Find where the given text appears and provide that cell's center as (X, Y) coordinate. 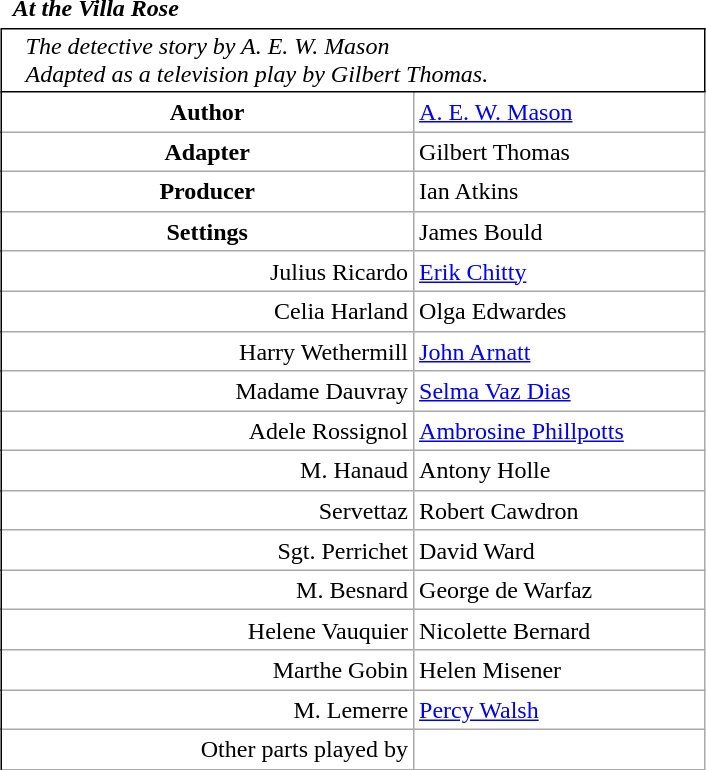
Ambrosine Phillpotts (560, 431)
M. Besnard (208, 590)
Helen Misener (560, 670)
M. Hanaud (208, 471)
Servettaz (208, 510)
Settings (208, 231)
A. E. W. Mason (560, 112)
Ian Atkins (560, 192)
Adele Rossignol (208, 431)
Adapter (208, 152)
Olga Edwardes (560, 311)
Harry Wethermill (208, 351)
Producer (208, 192)
Sgt. Perrichet (208, 550)
Madame Dauvray (208, 391)
Erik Chitty (560, 271)
Robert Cawdron (560, 510)
John Arnatt (560, 351)
George de Warfaz (560, 590)
Antony Holle (560, 471)
Helene Vauquier (208, 630)
James Bould (560, 231)
Nicolette Bernard (560, 630)
The detective story by A. E. W. MasonAdapted as a television play by Gilbert Thomas. (353, 60)
Celia Harland (208, 311)
Selma Vaz Dias (560, 391)
Marthe Gobin (208, 670)
David Ward (560, 550)
Julius Ricardo (208, 271)
M. Lemerre (208, 710)
Percy Walsh (560, 710)
Other parts played by (208, 749)
Author (208, 112)
Gilbert Thomas (560, 152)
